Provide the [X, Y] coordinate of the cell's center where the given text is located.  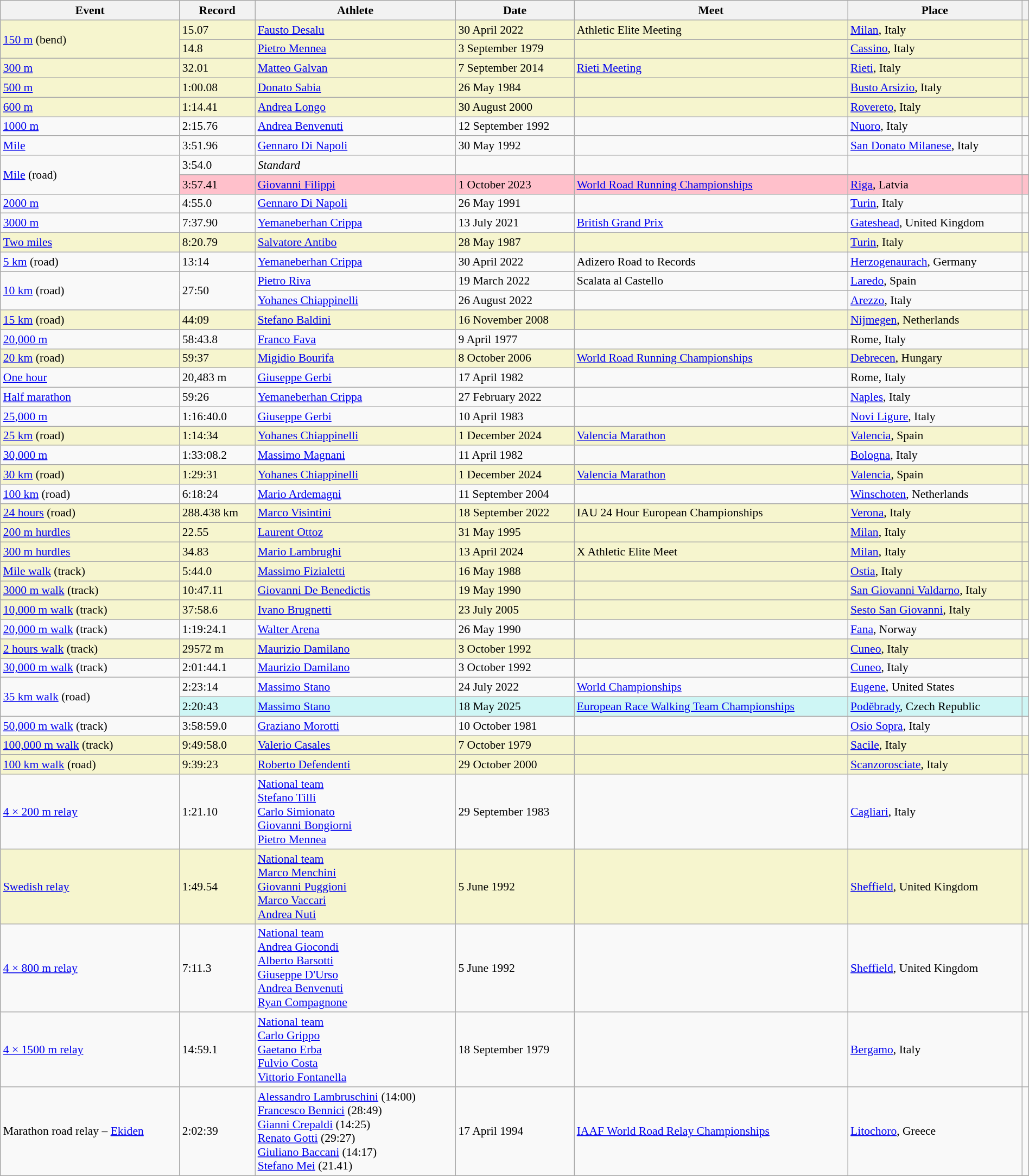
Sesto San Giovanni, Italy [935, 610]
8 October 2006 [514, 358]
30 August 2000 [514, 107]
Herzogenaurach, Germany [935, 262]
Arezzo, Italy [935, 301]
8:20.79 [217, 243]
Giovanni De Benedictis [355, 591]
16 May 1988 [514, 571]
Half marathon [90, 397]
Mile (road) [90, 175]
17 April 1982 [514, 378]
19 May 1990 [514, 591]
2:01:44.1 [217, 668]
Walter Arena [355, 629]
Naples, Italy [935, 397]
32.01 [217, 68]
4 × 800 m relay [90, 968]
Ostia, Italy [935, 571]
X Athletic Elite Meet [711, 552]
Massimo Magnani [355, 456]
30,000 m walk (track) [90, 668]
9:49:58.0 [217, 745]
Marco Visintini [355, 513]
Andrea Longo [355, 107]
Sacile, Italy [935, 745]
National teamStefano TilliCarlo SimionatoGiovanni BongiorniPietro Mennea [355, 812]
3:54.0 [217, 165]
14:59.1 [217, 1050]
5 km (road) [90, 262]
Bologna, Italy [935, 456]
Event [90, 10]
35 km walk (road) [90, 697]
Two miles [90, 243]
100,000 m walk (track) [90, 745]
Alessandro Lambruschini (14:00)Francesco Bennici (28:49)Gianni Crepaldi (14:25)Renato Gotti (29:27)Giuliano Baccani (14:17)Stefano Mei (21.41) [355, 1131]
10:47.11 [217, 591]
100 km walk (road) [90, 765]
26 August 2022 [514, 301]
3000 m walk (track) [90, 591]
Debrecen, Hungary [935, 358]
1:33:08.2 [217, 456]
4 × 1500 m relay [90, 1050]
Mile [90, 146]
European Race Walking Team Championships [711, 707]
11 April 1982 [514, 456]
13 July 2021 [514, 223]
11 September 2004 [514, 494]
Athlete [355, 10]
Busto Arsizio, Italy [935, 88]
29 September 1983 [514, 812]
20 km (road) [90, 358]
600 m [90, 107]
24 July 2022 [514, 687]
Rovereto, Italy [935, 107]
27:50 [217, 291]
12 September 1992 [514, 127]
288.438 km [217, 513]
20,483 m [217, 378]
Gateshead, United Kingdom [935, 223]
20,000 m walk (track) [90, 629]
Pietro Mennea [355, 49]
5:44.0 [217, 571]
Cagliari, Italy [935, 812]
9 April 1977 [514, 339]
Ivano Brugnetti [355, 610]
23 July 2005 [514, 610]
13 April 2024 [514, 552]
100 km (road) [90, 494]
Roberto Defendenti [355, 765]
4:55.0 [217, 204]
300 m [90, 68]
Franco Fava [355, 339]
15.07 [217, 30]
3:58:59.0 [217, 726]
14.8 [217, 49]
6:18:24 [217, 494]
1:29:31 [217, 475]
Mario Ardemagni [355, 494]
18 September 2022 [514, 513]
3000 m [90, 223]
1:21.10 [217, 812]
28 May 1987 [514, 243]
Meet [711, 10]
Fausto Desalu [355, 30]
30 May 1992 [514, 146]
3:51.96 [217, 146]
50,000 m walk (track) [90, 726]
One hour [90, 378]
1000 m [90, 127]
7 October 1979 [514, 745]
29572 m [217, 649]
10 April 1983 [514, 416]
National teamAndrea GiocondiAlberto BarsottiGiuseppe D'UrsoAndrea BenvenutiRyan Compagnone [355, 968]
Massimo Fizialetti [355, 571]
17 April 1994 [514, 1131]
San Donato Milanese, Italy [935, 146]
200 m hurdles [90, 533]
Graziano Morotti [355, 726]
Adizero Road to Records [711, 262]
Rieti Meeting [711, 68]
Marathon road relay – Ekiden [90, 1131]
2:15.76 [217, 127]
Nuoro, Italy [935, 127]
Donato Sabia [355, 88]
31 May 1995 [514, 533]
1:49.54 [217, 887]
Salvatore Antibo [355, 243]
Giovanni Filippi [355, 185]
27 February 2022 [514, 397]
IAAF World Road Relay Championships [711, 1131]
2:20:43 [217, 707]
Rieti, Italy [935, 68]
34.83 [217, 552]
Winschoten, Netherlands [935, 494]
26 May 1990 [514, 629]
13:14 [217, 262]
Osio Sopra, Italy [935, 726]
2:02:39 [217, 1131]
Standard [355, 165]
IAU 24 Hour European Championships [711, 513]
1:19:24.1 [217, 629]
Migidio Bourifa [355, 358]
58:43.8 [217, 339]
National teamCarlo GrippoGaetano ErbaFulvio CostaVittorio Fontanella [355, 1050]
National teamMarco MenchiniGiovanni PuggioniMarco VaccariAndrea Nuti [355, 887]
Swedish relay [90, 887]
Athletic Elite Meeting [711, 30]
Mario Lambrughi [355, 552]
300 m hurdles [90, 552]
7 September 2014 [514, 68]
19 March 2022 [514, 281]
2000 m [90, 204]
59:37 [217, 358]
25 km (road) [90, 436]
Stefano Baldini [355, 320]
1:16:40.0 [217, 416]
2:23:14 [217, 687]
22.55 [217, 533]
Eugene, United States [935, 687]
20,000 m [90, 339]
Valerio Casales [355, 745]
British Grand Prix [711, 223]
3 September 1979 [514, 49]
1:00.08 [217, 88]
500 m [90, 88]
10,000 m walk (track) [90, 610]
30,000 m [90, 456]
Nijmegen, Netherlands [935, 320]
Laurent Ottoz [355, 533]
Cassino, Italy [935, 49]
Bergamo, Italy [935, 1050]
World Championships [711, 687]
Mile walk (track) [90, 571]
29 October 2000 [514, 765]
25,000 m [90, 416]
2 hours walk (track) [90, 649]
26 May 1991 [514, 204]
18 May 2025 [514, 707]
Scanzorosciate, Italy [935, 765]
Date [514, 10]
1:14:34 [217, 436]
7:11.3 [217, 968]
Place [935, 10]
Litochoro, Greece [935, 1131]
Riga, Latvia [935, 185]
150 m (bend) [90, 39]
1 October 2023 [514, 185]
4 × 200 m relay [90, 812]
San Giovanni Valdarno, Italy [935, 591]
Poděbrady, Czech Republic [935, 707]
26 May 1984 [514, 88]
30 km (road) [90, 475]
Novi Ligure, Italy [935, 416]
1:14.41 [217, 107]
10 km (road) [90, 291]
Verona, Italy [935, 513]
16 November 2008 [514, 320]
59:26 [217, 397]
Scalata al Castello [711, 281]
Record [217, 10]
37:58.6 [217, 610]
Fana, Norway [935, 629]
Pietro Riva [355, 281]
44:09 [217, 320]
3:57.41 [217, 185]
15 km (road) [90, 320]
24 hours (road) [90, 513]
7:37.90 [217, 223]
Laredo, Spain [935, 281]
10 October 1981 [514, 726]
Matteo Galvan [355, 68]
Andrea Benvenuti [355, 127]
9:39:23 [217, 765]
18 September 1979 [514, 1050]
